From the cell containing the given text, extract its center point as (x, y) coordinate. 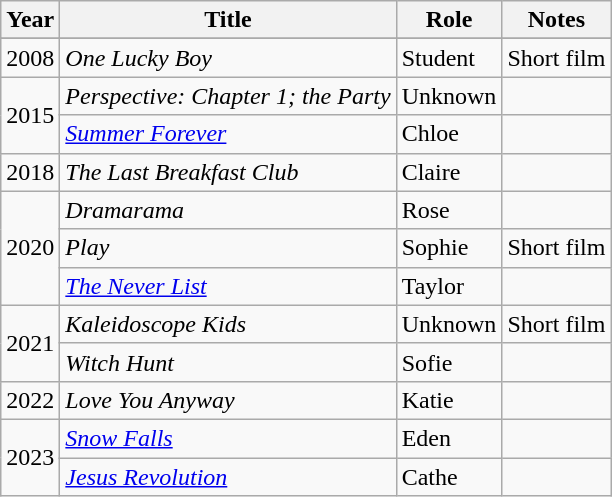
2008 (30, 58)
Year (30, 20)
2022 (30, 400)
Witch Hunt (228, 362)
The Never List (228, 286)
Sophie (449, 248)
2020 (30, 248)
Play (228, 248)
Summer Forever (228, 134)
Sofie (449, 362)
Love You Anyway (228, 400)
Taylor (449, 286)
Title (228, 20)
2021 (30, 343)
Dramarama (228, 210)
Kaleidoscope Kids (228, 324)
Rose (449, 210)
Notes (556, 20)
Jesus Revolution (228, 477)
2018 (30, 172)
Claire (449, 172)
Student (449, 58)
Cathe (449, 477)
One Lucky Boy (228, 58)
Snow Falls (228, 438)
Eden (449, 438)
The Last Breakfast Club (228, 172)
2015 (30, 115)
Perspective: Chapter 1; the Party (228, 96)
2023 (30, 457)
Role (449, 20)
Katie (449, 400)
Chloe (449, 134)
